Search for the cell housing the specified text and yield its (X, Y) center coordinate. 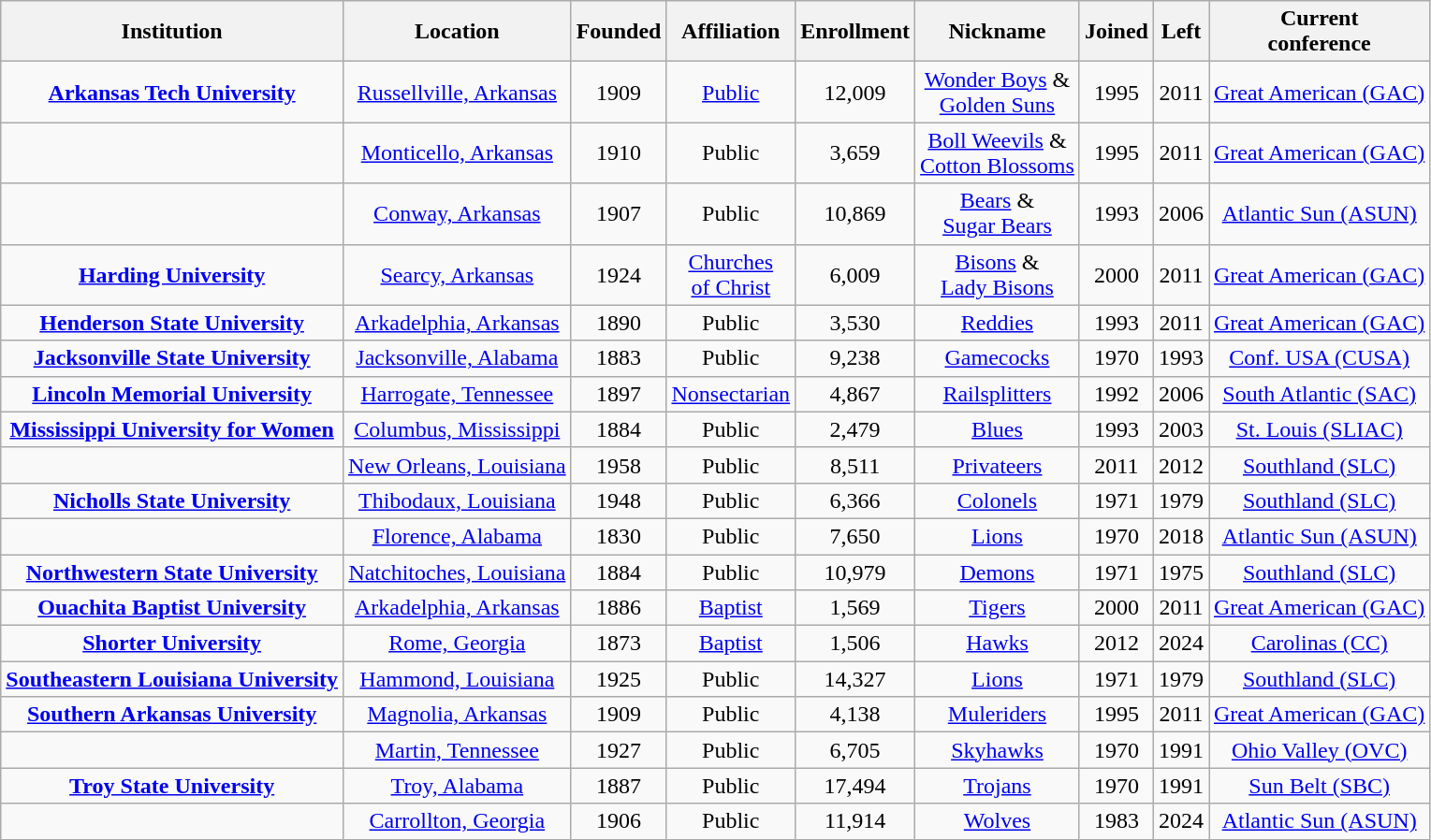
4,867 (855, 394)
Carrollton, Georgia (458, 821)
Nickname (998, 32)
Arkansas Tech University (172, 92)
11,914 (855, 821)
6,366 (855, 500)
1883 (619, 358)
Carolinas (CC) (1320, 644)
Ohio Valley (OVC) (1320, 750)
10,869 (855, 213)
Harrogate, Tennessee (458, 394)
Privateers (998, 465)
6,009 (855, 275)
1890 (619, 323)
Ouachita Baptist University (172, 608)
Rome, Georgia (458, 644)
Railsplitters (998, 394)
2018 (1181, 536)
Joined (1116, 32)
1,506 (855, 644)
9,238 (855, 358)
St. Louis (SLIAC) (1320, 429)
Colonels (998, 500)
Mississippi University for Women (172, 429)
1924 (619, 275)
Hammond, Louisiana (458, 679)
Churchesof Christ (731, 275)
3,530 (855, 323)
1992 (1116, 394)
Southeastern Louisiana University (172, 679)
Nicholls State University (172, 500)
Trojans (998, 786)
Muleriders (998, 715)
Sun Belt (SBC) (1320, 786)
Columbus, Mississippi (458, 429)
Nonsectarian (731, 394)
3,659 (855, 153)
Left (1181, 32)
1907 (619, 213)
Monticello, Arkansas (458, 153)
6,705 (855, 750)
10,979 (855, 572)
8,511 (855, 465)
Harding University (172, 275)
South Atlantic (SAC) (1320, 394)
Bears &Sugar Bears (998, 213)
1873 (619, 644)
Conf. USA (CUSA) (1320, 358)
Hawks (998, 644)
Bisons &Lady Bisons (998, 275)
1830 (619, 536)
4,138 (855, 715)
2003 (1181, 429)
12,009 (855, 92)
17,494 (855, 786)
1925 (619, 679)
7,650 (855, 536)
Reddies (998, 323)
1897 (619, 394)
Boll Weevils &Cotton Blossoms (998, 153)
Affiliation (731, 32)
Martin, Tennessee (458, 750)
14,327 (855, 679)
Russellville, Arkansas (458, 92)
Lincoln Memorial University (172, 394)
Wonder Boys &Golden Suns (998, 92)
Florence, Alabama (458, 536)
Southern Arkansas University (172, 715)
Conway, Arkansas (458, 213)
Tigers (998, 608)
Thibodaux, Louisiana (458, 500)
Blues (998, 429)
1927 (619, 750)
Enrollment (855, 32)
1983 (1116, 821)
1,569 (855, 608)
Jacksonville State University (172, 358)
1886 (619, 608)
Henderson State University (172, 323)
Shorter University (172, 644)
Institution (172, 32)
1910 (619, 153)
1975 (1181, 572)
Demons (998, 572)
Gamecocks (998, 358)
Wolves (998, 821)
New Orleans, Louisiana (458, 465)
Currentconference (1320, 32)
Skyhawks (998, 750)
Troy, Alabama (458, 786)
Jacksonville, Alabama (458, 358)
Location (458, 32)
Northwestern State University (172, 572)
2,479 (855, 429)
Founded (619, 32)
1906 (619, 821)
Magnolia, Arkansas (458, 715)
Searcy, Arkansas (458, 275)
1948 (619, 500)
Natchitoches, Louisiana (458, 572)
Troy State University (172, 786)
1958 (619, 465)
1887 (619, 786)
